Detect which cell encompasses the target text, then output its [x, y] center coordinate. 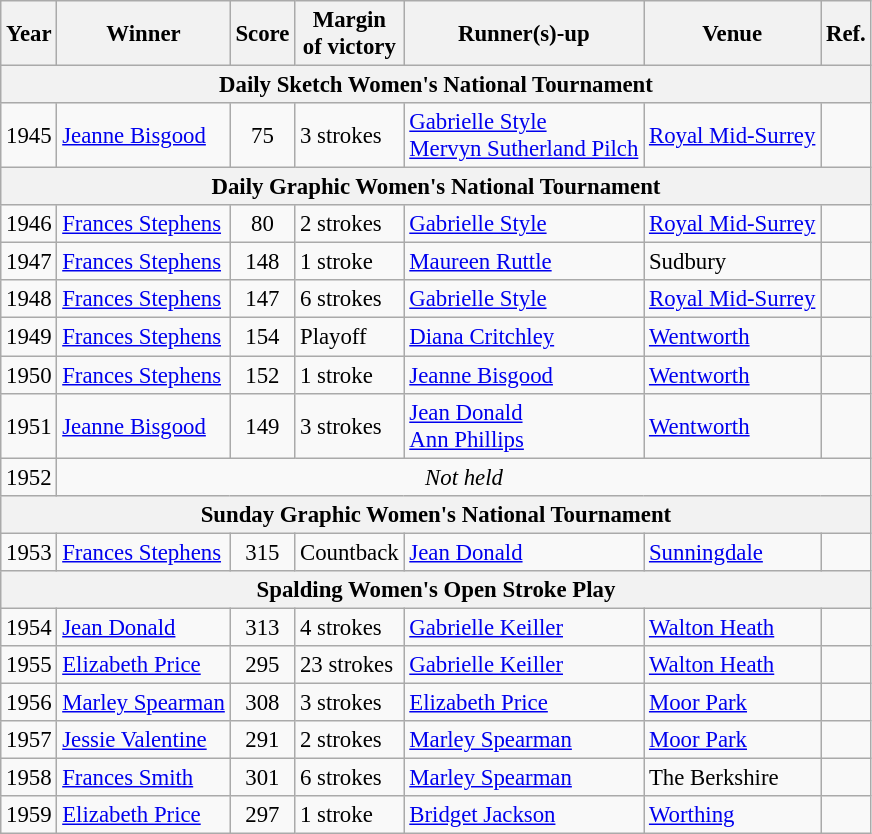
149 [262, 426]
1952 [29, 477]
1950 [29, 375]
1959 [29, 815]
Countback [350, 552]
1949 [29, 337]
148 [262, 262]
Winner [144, 34]
308 [262, 702]
Not held [464, 477]
Sudbury [732, 262]
Worthing [732, 815]
Year [29, 34]
Diana Critchley [524, 337]
The Berkshire [732, 778]
Sunningdale [732, 552]
315 [262, 552]
313 [262, 627]
1957 [29, 740]
152 [262, 375]
Spalding Women's Open Stroke Play [436, 590]
297 [262, 815]
291 [262, 740]
Runner(s)-up [524, 34]
1951 [29, 426]
1955 [29, 665]
295 [262, 665]
301 [262, 778]
Score [262, 34]
Jean Donald Ann Phillips [524, 426]
Maureen Ruttle [524, 262]
Bridget Jackson [524, 815]
Venue [732, 34]
Marginof victory [350, 34]
Playoff [350, 337]
1945 [29, 136]
1948 [29, 299]
Frances Smith [144, 778]
Daily Sketch Women's National Tournament [436, 85]
4 strokes [350, 627]
Daily Graphic Women's National Tournament [436, 187]
75 [262, 136]
1946 [29, 224]
147 [262, 299]
1953 [29, 552]
1947 [29, 262]
80 [262, 224]
1958 [29, 778]
1954 [29, 627]
Sunday Graphic Women's National Tournament [436, 514]
23 strokes [350, 665]
Ref. [846, 34]
1956 [29, 702]
154 [262, 337]
Gabrielle Style Mervyn Sutherland Pilch [524, 136]
Jessie Valentine [144, 740]
